Identify which cell holds the provided text, then report its [x, y] central coordinate. 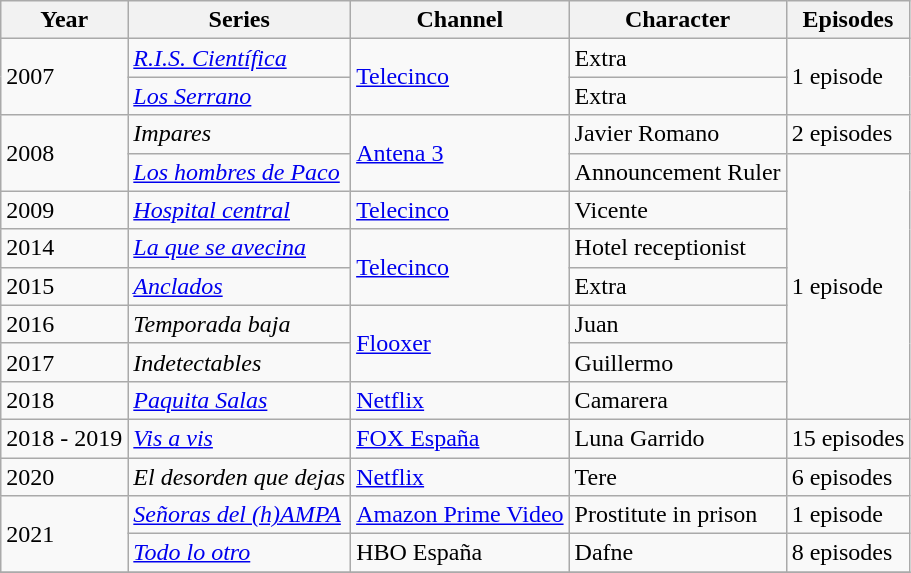
Indetectables [240, 362]
FOX España [460, 438]
Juan [678, 324]
2 episodes [848, 134]
La que se avecina [240, 248]
Los Serrano [240, 96]
Guillermo [678, 362]
Paquita Salas [240, 400]
Prostitute in prison [678, 515]
Series [240, 20]
Camarera [678, 400]
2020 [64, 477]
2015 [64, 286]
Channel [460, 20]
2018 [64, 400]
2018 - 2019 [64, 438]
HBO España [460, 553]
Impares [240, 134]
Announcement Ruler [678, 172]
Hotel receptionist [678, 248]
Dafne [678, 553]
El desorden que dejas [240, 477]
Señoras del (h)AMPA [240, 515]
Year [64, 20]
Luna Garrido [678, 438]
8 episodes [848, 553]
15 episodes [848, 438]
2008 [64, 153]
Temporada baja [240, 324]
Tere [678, 477]
Anclados [240, 286]
Amazon Prime Video [460, 515]
Todo lo otro [240, 553]
Episodes [848, 20]
6 episodes [848, 477]
2021 [64, 534]
Vicente [678, 210]
2017 [64, 362]
Character [678, 20]
2009 [64, 210]
R.I.S. Científica [240, 58]
Antena 3 [460, 153]
Flooxer [460, 343]
Los hombres de Paco [240, 172]
Vis a vis [240, 438]
Hospital central [240, 210]
2014 [64, 248]
2016 [64, 324]
2007 [64, 77]
Javier Romano [678, 134]
